Scan for the cell matching the given text and deliver its [x, y] coordinate at center. 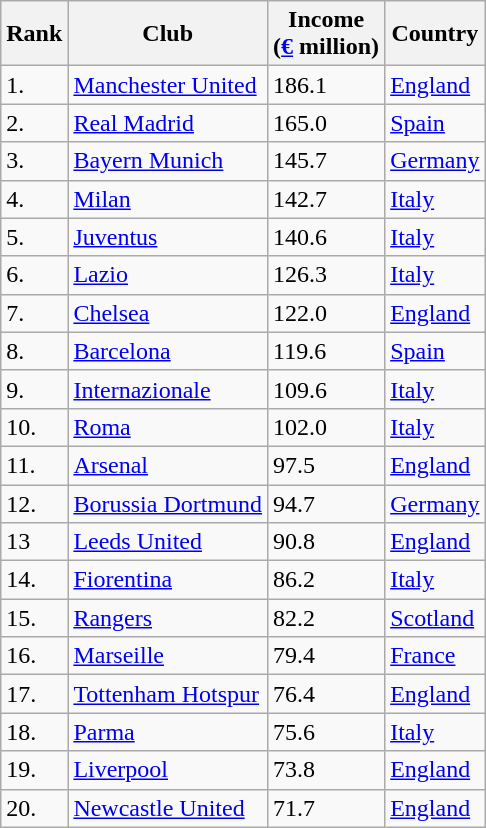
10. [34, 427]
17. [34, 694]
79.4 [326, 656]
Internazionale [168, 389]
90.8 [326, 542]
14. [34, 580]
97.5 [326, 465]
Leeds United [168, 542]
73.8 [326, 770]
Manchester United [168, 85]
94.7 [326, 503]
18. [34, 732]
71.7 [326, 808]
86.2 [326, 580]
Newcastle United [168, 808]
4. [34, 199]
Rangers [168, 618]
Parma [168, 732]
13 [34, 542]
165.0 [326, 123]
11. [34, 465]
20. [34, 808]
75.6 [326, 732]
186.1 [326, 85]
Scotland [435, 618]
Bayern Munich [168, 161]
Milan [168, 199]
Marseille [168, 656]
France [435, 656]
Arsenal [168, 465]
Liverpool [168, 770]
1. [34, 85]
140.6 [326, 237]
16. [34, 656]
Roma [168, 427]
102.0 [326, 427]
Tottenham Hotspur [168, 694]
Lazio [168, 275]
19. [34, 770]
Country [435, 34]
Juventus [168, 237]
Fiorentina [168, 580]
126.3 [326, 275]
2. [34, 123]
Real Madrid [168, 123]
Rank [34, 34]
142.7 [326, 199]
Chelsea [168, 313]
119.6 [326, 351]
Income (€ million) [326, 34]
76.4 [326, 694]
109.6 [326, 389]
145.7 [326, 161]
3. [34, 161]
7. [34, 313]
Club [168, 34]
5. [34, 237]
15. [34, 618]
12. [34, 503]
9. [34, 389]
122.0 [326, 313]
6. [34, 275]
82.2 [326, 618]
8. [34, 351]
Barcelona [168, 351]
Borussia Dortmund [168, 503]
